Return [X, Y] of the center of cell containing provided text 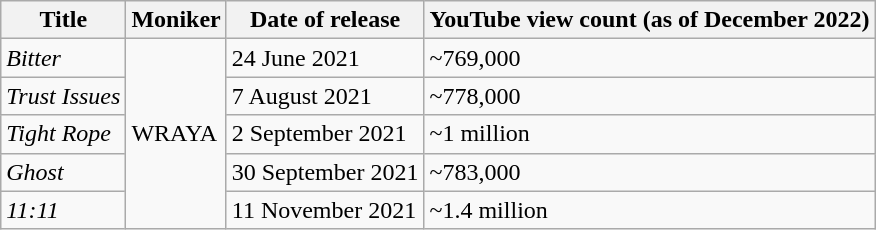
7 August 2021 [325, 96]
11 November 2021 [325, 210]
30 September 2021 [325, 172]
YouTube view count (as of December 2022) [650, 20]
~783,000 [650, 172]
11:11 [64, 210]
Bitter [64, 58]
~778,000 [650, 96]
Tight Rope [64, 134]
2 September 2021 [325, 134]
~1.4 million [650, 210]
Moniker [176, 20]
WRAYA [176, 134]
24 June 2021 [325, 58]
Date of release [325, 20]
~769,000 [650, 58]
Title [64, 20]
Ghost [64, 172]
~1 million [650, 134]
Trust Issues [64, 96]
